Return the (X, Y) coordinate for the center point of the cell that contains the specified text.  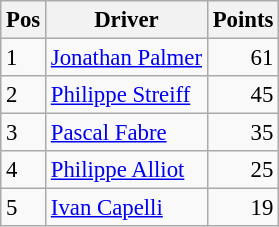
1 (24, 58)
61 (242, 58)
Philippe Streiff (127, 95)
3 (24, 133)
Pos (24, 20)
Points (242, 20)
5 (24, 208)
45 (242, 95)
19 (242, 208)
4 (24, 170)
Jonathan Palmer (127, 58)
25 (242, 170)
35 (242, 133)
Driver (127, 20)
2 (24, 95)
Ivan Capelli (127, 208)
Philippe Alliot (127, 170)
Pascal Fabre (127, 133)
